Identify which cell holds the provided text, then report its [x, y] central coordinate. 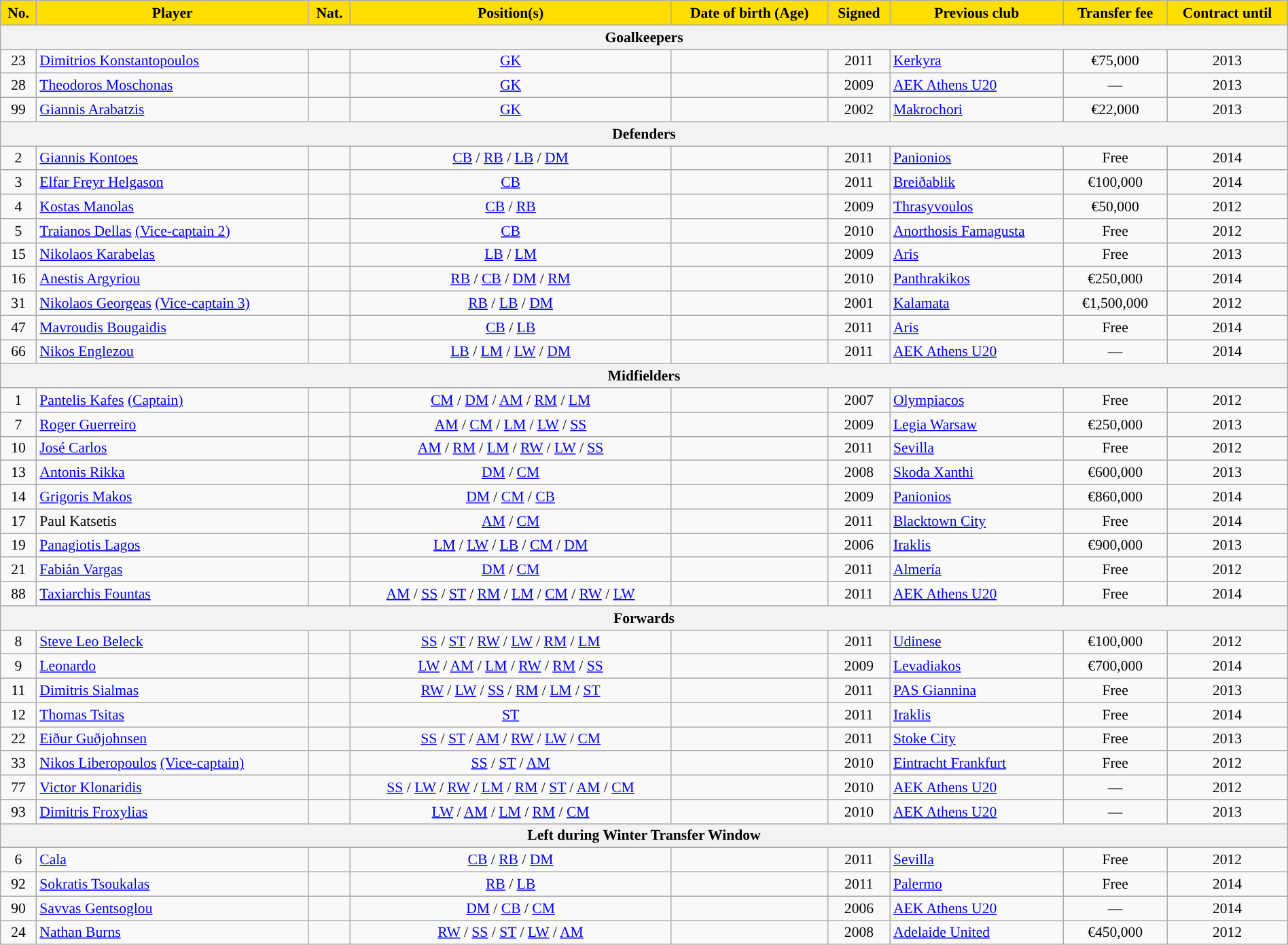
11 [19, 691]
Almería [977, 570]
No. [19, 13]
Nikos Liberopoulos (Vice-captain) [173, 764]
Transfer fee [1115, 13]
CB / RB [511, 207]
4 [19, 207]
Nikos Englezou [173, 352]
21 [19, 570]
Blacktown City [977, 521]
RB / LB / DM [511, 304]
Midfielders [644, 376]
16 [19, 279]
Position(s) [511, 13]
Adelaide United [977, 933]
47 [19, 327]
DM / CM / CB [511, 497]
6 [19, 860]
CB / LB [511, 327]
99 [19, 110]
Defenders [644, 134]
RB / CB / DM / RM [511, 279]
Victor Klonaridis [173, 787]
90 [19, 908]
Traianos Dellas (Vice-captain 2) [173, 231]
Panthrakikos [977, 279]
SS / ST / AM / RW / LW / CM [511, 739]
1 [19, 400]
Left during Winter Transfer Window [644, 836]
2007 [859, 400]
24 [19, 933]
€1,500,000 [1115, 304]
Goalkeepers [644, 37]
LB / LM [511, 255]
88 [19, 594]
23 [19, 61]
17 [19, 521]
Anorthosis Famagusta [977, 231]
19 [19, 546]
7 [19, 425]
Sokratis Tsoukalas [173, 885]
12 [19, 715]
Olympiacos [977, 400]
Savvas Gentsoglou [173, 908]
15 [19, 255]
8 [19, 642]
AM / CM / LM / LW / SS [511, 425]
Grigoris Makos [173, 497]
2 [19, 158]
ST [511, 715]
Mavroudis Bougaidis [173, 327]
Date of birth (Age) [749, 13]
Fabián Vargas [173, 570]
10 [19, 448]
Giannis Arabatzis [173, 110]
13 [19, 473]
92 [19, 885]
SS / LW / RW / LM / RM / ST / AM / CM [511, 787]
Elfar Freyr Helgason [173, 183]
9 [19, 666]
Skoda Xanthi [977, 473]
Antonis Rikka [173, 473]
Cala [173, 860]
Levadiakos [977, 666]
Udinese [977, 642]
SS / ST / AM [511, 764]
€860,000 [1115, 497]
€700,000 [1115, 666]
Player [173, 13]
CM / DM / AM / RM / LM [511, 400]
Stoke City [977, 739]
Kalamata [977, 304]
€450,000 [1115, 933]
Eiður Guðjohnsen [173, 739]
LW / AM / LM / RM / CM [511, 812]
Dimitris Sialmas [173, 691]
AM / SS / ST / RM / LM / CM / RW / LW [511, 594]
AM / CM [511, 521]
AM / RM / LM / RW / LW / SS [511, 448]
2001 [859, 304]
Legia Warsaw [977, 425]
5 [19, 231]
€22,000 [1115, 110]
LW / AM / LM / RW / RM / SS [511, 666]
Nathan Burns [173, 933]
Kerkyra [977, 61]
Dimitris Froxylias [173, 812]
LM / LW / LB / CM / DM [511, 546]
Eintracht Frankfurt [977, 764]
Palermo [977, 885]
RW / SS / ST / LW / AM [511, 933]
Pantelis Kafes (Captain) [173, 400]
Kostas Manolas [173, 207]
José Carlos [173, 448]
28 [19, 86]
31 [19, 304]
33 [19, 764]
Leonardo [173, 666]
3 [19, 183]
DM / CB / CM [511, 908]
Nikolaos Georgeas (Vice-captain 3) [173, 304]
Forwards [644, 618]
Panagiotis Lagos [173, 546]
Paul Katsetis [173, 521]
2002 [859, 110]
CB / RB / LB / DM [511, 158]
Breiðablik [977, 183]
Giannis Kontoes [173, 158]
Thomas Tsitas [173, 715]
€50,000 [1115, 207]
Contract until [1228, 13]
Taxiarchis Fountas [173, 594]
€600,000 [1115, 473]
€900,000 [1115, 546]
Signed [859, 13]
RW / LW / SS / RM / LM / ST [511, 691]
RB / LB [511, 885]
22 [19, 739]
Theodoros Moschonas [173, 86]
Steve Leo Beleck [173, 642]
Nikolaos Karabelas [173, 255]
SS / ST / RW / LW / RM / LM [511, 642]
Dimitrios Konstantopoulos [173, 61]
14 [19, 497]
Makrochori [977, 110]
66 [19, 352]
PAS Giannina [977, 691]
Thrasyvoulos [977, 207]
CB / RB / DM [511, 860]
Anestis Argyriou [173, 279]
77 [19, 787]
€75,000 [1115, 61]
93 [19, 812]
Roger Guerreiro [173, 425]
Nat. [329, 13]
Previous club [977, 13]
LB / LM / LW / DM [511, 352]
